Provide the [X, Y] coordinate of the cell's center where the given text is located.  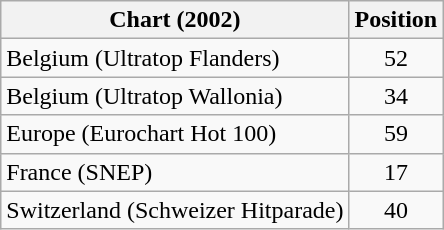
17 [396, 172]
Belgium (Ultratop Flanders) [175, 58]
France (SNEP) [175, 172]
59 [396, 134]
Europe (Eurochart Hot 100) [175, 134]
52 [396, 58]
34 [396, 96]
Chart (2002) [175, 20]
Switzerland (Schweizer Hitparade) [175, 210]
Belgium (Ultratop Wallonia) [175, 96]
Position [396, 20]
40 [396, 210]
